Determine the (X, Y) coordinate at the center of the cell enclosing the given text.  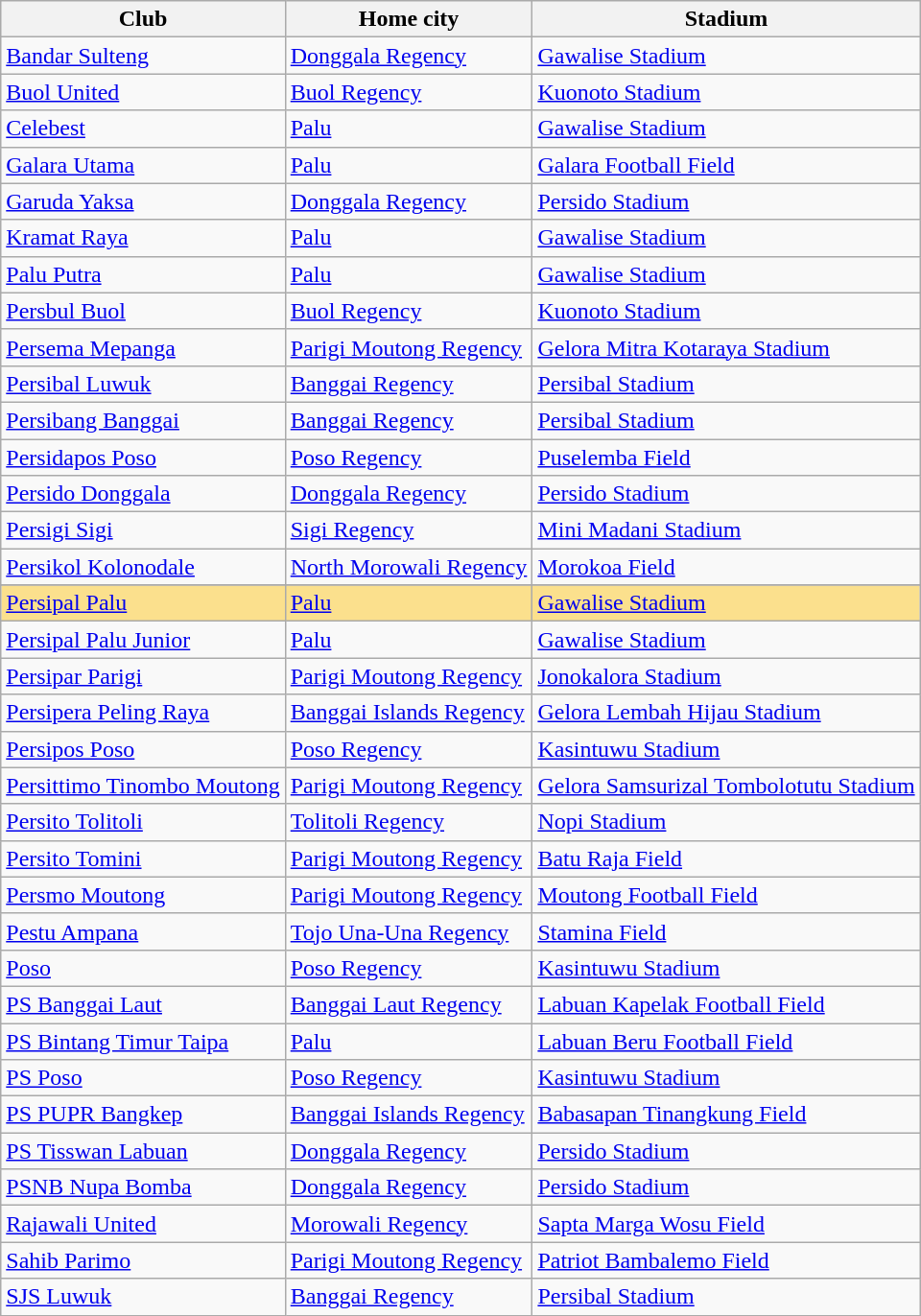
SJS Luwuk (143, 1297)
Morowali Regency (409, 1224)
Persidapos Poso (143, 458)
Persibal Luwuk (143, 384)
Banggai Laut Regency (409, 1004)
Persibang Banggai (143, 420)
Persipar Parigi (143, 676)
Persito Tolitoli (143, 822)
Garuda Yaksa (143, 201)
Galara Utama (143, 165)
Sapta Marga Wosu Field (726, 1224)
Persema Mepanga (143, 347)
PSNB Nupa Bomba (143, 1187)
Moutong Football Field (726, 895)
Home city (409, 19)
Persittimo Tinombo Moutong (143, 786)
Persigi Sigi (143, 530)
Persito Tomini (143, 858)
Stamina Field (726, 931)
Rajawali United (143, 1224)
PS Tisswan Labuan (143, 1151)
Galara Football Field (726, 165)
Morokoa Field (726, 567)
Sigi Regency (409, 530)
Persipera Peling Raya (143, 713)
Tolitoli Regency (409, 822)
PS PUPR Bangkep (143, 1115)
Tojo Una-Una Regency (409, 931)
Club (143, 19)
Batu Raja Field (726, 858)
Persikol Kolonodale (143, 567)
Buol United (143, 92)
Persido Donggala (143, 494)
Sahib Parimo (143, 1260)
PS Poso (143, 1078)
Persipos Poso (143, 749)
Babasapan Tinangkung Field (726, 1115)
Persipal Palu (143, 603)
Labuan Beru Football Field (726, 1041)
PS Bintang Timur Taipa (143, 1041)
Poso (143, 968)
Labuan Kapelak Football Field (726, 1004)
Jonokalora Stadium (726, 676)
Gelora Lembah Hijau Stadium (726, 713)
Bandar Sulteng (143, 56)
Persipal Palu Junior (143, 640)
Kramat Raya (143, 238)
Gelora Samsurizal Tombolotutu Stadium (726, 786)
Stadium (726, 19)
Nopi Stadium (726, 822)
Gelora Mitra Kotaraya Stadium (726, 347)
Mini Madani Stadium (726, 530)
Persbul Buol (143, 311)
Palu Putra (143, 274)
Pestu Ampana (143, 931)
Puselemba Field (726, 458)
North Morowali Regency (409, 567)
Persmo Moutong (143, 895)
Celebest (143, 129)
PS Banggai Laut (143, 1004)
Patriot Bambalemo Field (726, 1260)
